Return the [x, y] coordinate for the center point of the cell that contains the specified text.  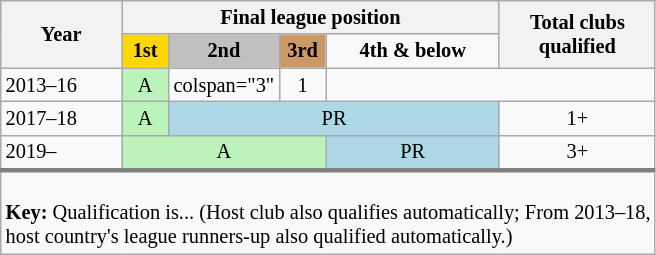
3+ [577, 152]
2nd [224, 51]
1st [146, 51]
4th & below [412, 51]
2013–16 [62, 85]
Key: Qualification is... (Host club also qualifies automatically; From 2013–18,host country's league runners-up also qualified automatically.) [328, 212]
2017–18 [62, 118]
colspan="3" [224, 85]
Total clubsqualified [577, 34]
2019– [62, 152]
1 [302, 85]
1+ [577, 118]
Year [62, 34]
Final league position [311, 17]
3rd [302, 51]
